Determine the (x, y) coordinate at the center of the cell enclosing the given text.  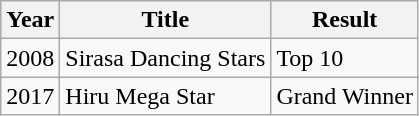
Year (30, 20)
Hiru Mega Star (166, 96)
2017 (30, 96)
Grand Winner (345, 96)
Result (345, 20)
Title (166, 20)
Sirasa Dancing Stars (166, 58)
2008 (30, 58)
Top 10 (345, 58)
